Extract the (x, y) coordinate from the center of the cell holding the provided text.  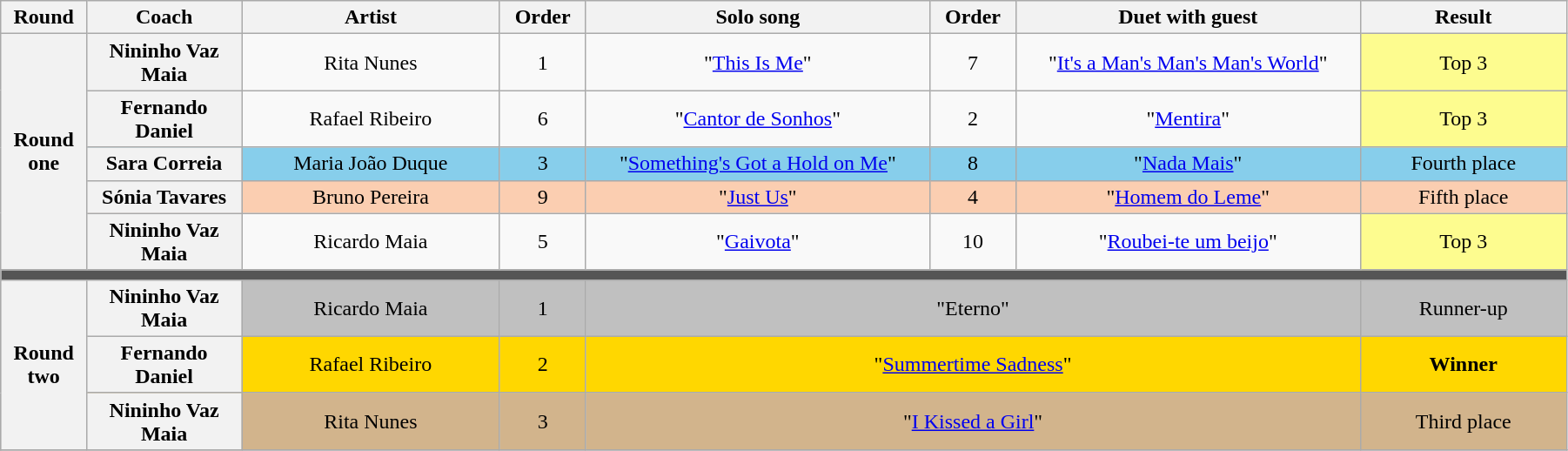
Sónia Tavares (164, 197)
Duet with guest (1188, 17)
Sara Correia (164, 164)
Fourth place (1464, 164)
Runner-up (1464, 308)
Artist (371, 17)
"Mentira" (1188, 118)
10 (973, 242)
"It's a Man's Man's Man's World" (1188, 63)
"Gaivota" (758, 242)
Coach (164, 17)
9 (543, 197)
Round one (44, 151)
"Summertime Sadness" (973, 364)
Fifth place (1464, 197)
5 (543, 242)
"Eterno" (973, 308)
"Roubei-te um beijo" (1188, 242)
"Homem do Leme" (1188, 197)
Bruno Pereira (371, 197)
Third place (1464, 421)
"Cantor de Sonhos" (758, 118)
Solo song (758, 17)
6 (543, 118)
"Nada Mais" (1188, 164)
7 (973, 63)
"This Is Me" (758, 63)
Winner (1464, 364)
Maria João Duque (371, 164)
"Just Us" (758, 197)
Round two (44, 364)
"I Kissed a Girl" (973, 421)
Round (44, 17)
Result (1464, 17)
4 (973, 197)
8 (973, 164)
"Something's Got a Hold on Me" (758, 164)
